Determine the (X, Y) coordinate at the center of the cell enclosing the given text.  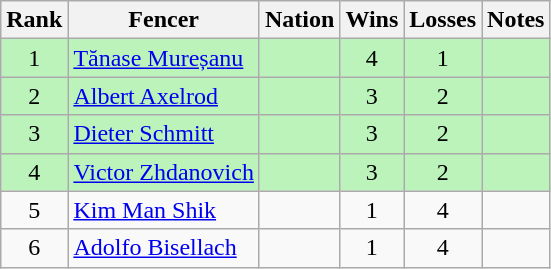
Fencer (164, 20)
5 (34, 210)
6 (34, 248)
Tănase Mureșanu (164, 58)
Kim Man Shik (164, 210)
Wins (372, 20)
Albert Axelrod (164, 96)
Notes (516, 20)
Nation (299, 20)
Dieter Schmitt (164, 134)
Losses (443, 20)
Victor Zhdanovich (164, 172)
Adolfo Bisellach (164, 248)
Rank (34, 20)
